Find where the given text appears and provide that cell's center as [x, y] coordinate. 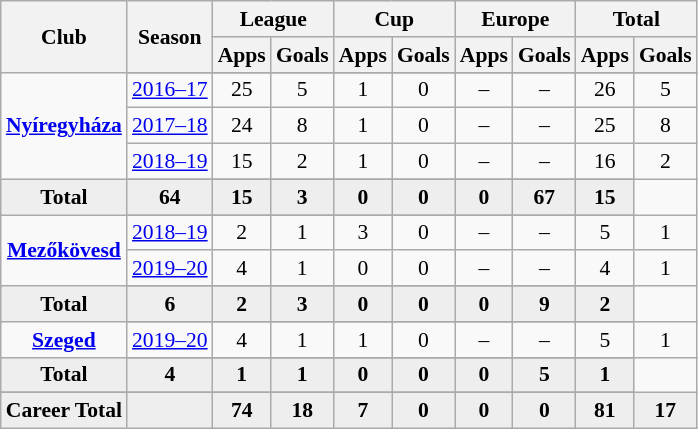
64 [170, 197]
24 [242, 126]
18 [302, 411]
6 [170, 304]
Europe [516, 19]
League [274, 19]
Season [170, 36]
81 [605, 411]
Mezőkövesd [64, 250]
26 [605, 90]
9 [544, 304]
7 [363, 411]
Cup [394, 19]
Szeged [64, 340]
67 [544, 197]
2016–17 [170, 90]
17 [666, 411]
Nyíregyháza [64, 126]
Career Total [64, 411]
16 [605, 162]
74 [242, 411]
2017–18 [170, 126]
Club [64, 36]
